Determine the (X, Y) coordinate at the center of the cell enclosing the given text.  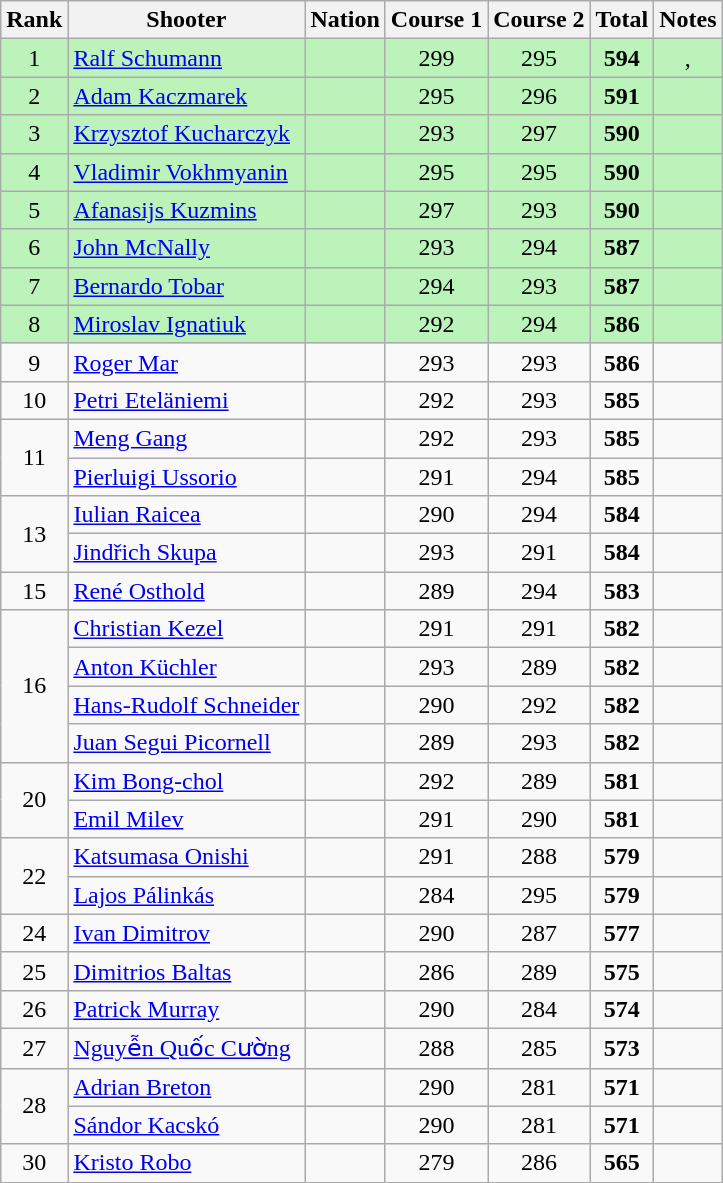
Course 1 (436, 20)
Kristo Robo (186, 1163)
Bernardo Tobar (186, 286)
7 (34, 286)
Lajos Pálinkás (186, 895)
Hans-Rudolf Schneider (186, 705)
Juan Segui Picornell (186, 743)
27 (34, 1048)
16 (34, 686)
13 (34, 534)
574 (622, 1009)
575 (622, 971)
Anton Küchler (186, 667)
Nation (345, 20)
285 (539, 1048)
22 (34, 876)
Emil Milev (186, 819)
573 (622, 1048)
11 (34, 457)
Pierluigi Ussorio (186, 477)
Rank (34, 20)
Iulian Raicea (186, 515)
1 (34, 58)
583 (622, 591)
577 (622, 933)
John McNally (186, 248)
591 (622, 96)
Course 2 (539, 20)
30 (34, 1163)
, (688, 58)
Roger Mar (186, 362)
296 (539, 96)
4 (34, 172)
Ralf Schumann (186, 58)
15 (34, 591)
24 (34, 933)
10 (34, 400)
Notes (688, 20)
Jindřich Skupa (186, 553)
26 (34, 1009)
279 (436, 1163)
594 (622, 58)
Sándor Kacskó (186, 1125)
Ivan Dimitrov (186, 933)
9 (34, 362)
2 (34, 96)
287 (539, 933)
Vladimir Vokhmyanin (186, 172)
8 (34, 324)
Afanasijs Kuzmins (186, 210)
20 (34, 800)
Nguyễn Quốc Cường (186, 1048)
Miroslav Ignatiuk (186, 324)
Total (622, 20)
Petri Eteläniemi (186, 400)
28 (34, 1106)
3 (34, 134)
Adam Kaczmarek (186, 96)
Katsumasa Onishi (186, 857)
6 (34, 248)
25 (34, 971)
Adrian Breton (186, 1087)
Dimitrios Baltas (186, 971)
Christian Kezel (186, 629)
Patrick Murray (186, 1009)
Meng Gang (186, 438)
565 (622, 1163)
299 (436, 58)
René Osthold (186, 591)
Krzysztof Kucharczyk (186, 134)
5 (34, 210)
Shooter (186, 20)
Kim Bong-chol (186, 781)
